Determine the [x, y] coordinate at the center of the cell enclosing the given text.  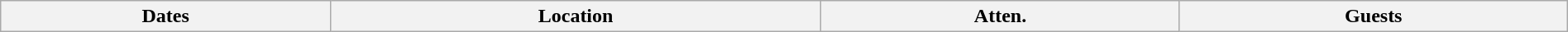
Atten. [1001, 16]
Dates [165, 16]
Location [576, 16]
Guests [1373, 16]
